Pinpoint the cell where the given text exists, returning its [x, y] midpoint coordinate. 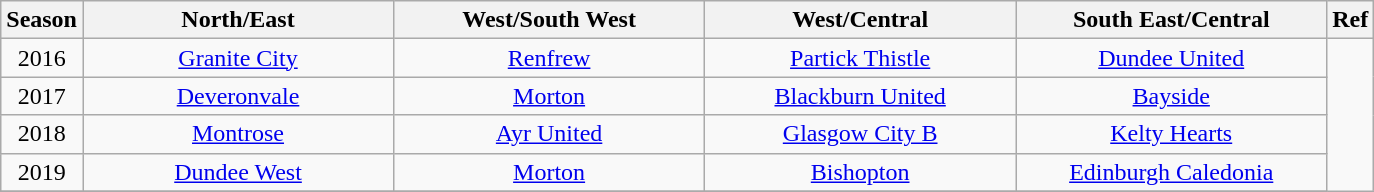
Renfrew [550, 58]
Glasgow City B [860, 134]
2019 [42, 172]
Kelty Hearts [1172, 134]
Edinburgh Caledonia [1172, 172]
Bayside [1172, 96]
Bishopton [860, 172]
Granite City [238, 58]
2018 [42, 134]
North/East [238, 20]
2016 [42, 58]
Partick Thistle [860, 58]
Deveronvale [238, 96]
Dundee West [238, 172]
Montrose [238, 134]
Ref [1350, 20]
Season [42, 20]
West/Central [860, 20]
West/South West [550, 20]
2017 [42, 96]
Ayr United [550, 134]
Blackburn United [860, 96]
South East/Central [1172, 20]
Dundee United [1172, 58]
